Detect which cell encompasses the target text, then output its [X, Y] center coordinate. 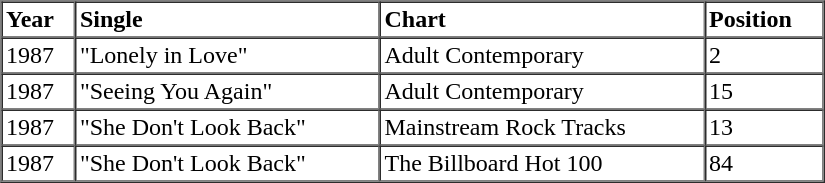
Year [39, 20]
"Seeing You Again" [228, 92]
"Lonely in Love" [228, 56]
The Billboard Hot 100 [542, 164]
2 [764, 56]
13 [764, 128]
84 [764, 164]
Single [228, 20]
Mainstream Rock Tracks [542, 128]
15 [764, 92]
Position [764, 20]
Chart [542, 20]
